Return [X, Y] of the center of cell containing provided text 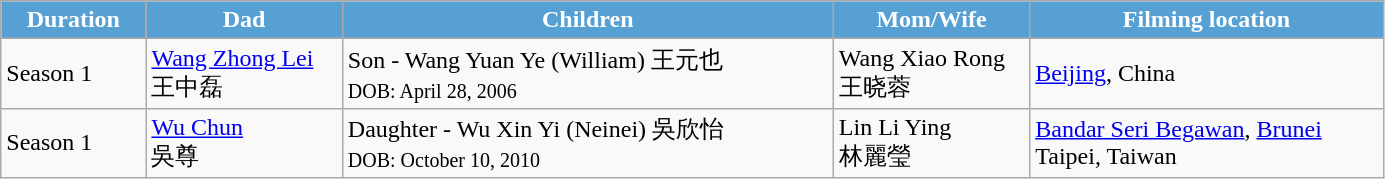
Wu Chun吳尊 [244, 143]
Dad [244, 20]
Filming location [1207, 20]
Wang Xiao Rong王晓蓉 [931, 74]
Lin Li Ying林麗瑩 [931, 143]
Beijing, China [1207, 74]
Children [588, 20]
Mom/Wife [931, 20]
Bandar Seri Begawan, BruneiTaipei, Taiwan [1207, 143]
Wang Zhong Lei王中磊 [244, 74]
Son - Wang Yuan Ye (William) 王元也 DOB: April 28, 2006 [588, 74]
Duration [74, 20]
Daughter - Wu Xin Yi (Neinei) 吳欣怡 DOB: October 10, 2010 [588, 143]
